From the cell containing the given text, extract its center point as (x, y) coordinate. 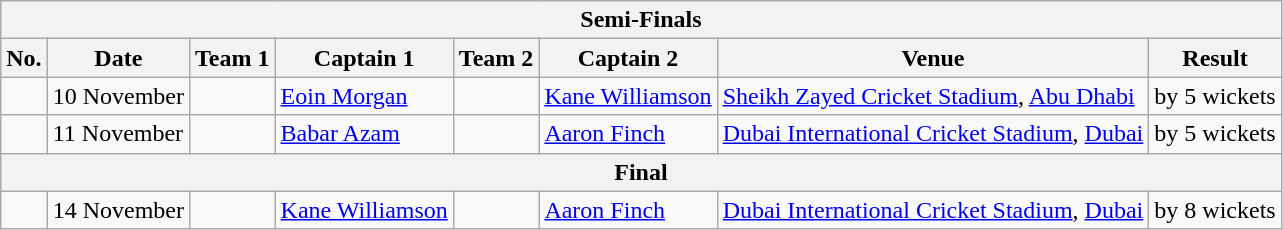
Sheikh Zayed Cricket Stadium, Abu Dhabi (933, 96)
Captain 1 (364, 58)
Semi-Finals (641, 20)
14 November (118, 210)
by 8 wickets (1215, 210)
Babar Azam (364, 134)
Result (1215, 58)
Team 2 (496, 58)
11 November (118, 134)
Eoin Morgan (364, 96)
No. (24, 58)
Team 1 (233, 58)
10 November (118, 96)
Final (641, 172)
Venue (933, 58)
Captain 2 (628, 58)
Date (118, 58)
